From the cell containing the given text, extract its center point as (x, y) coordinate. 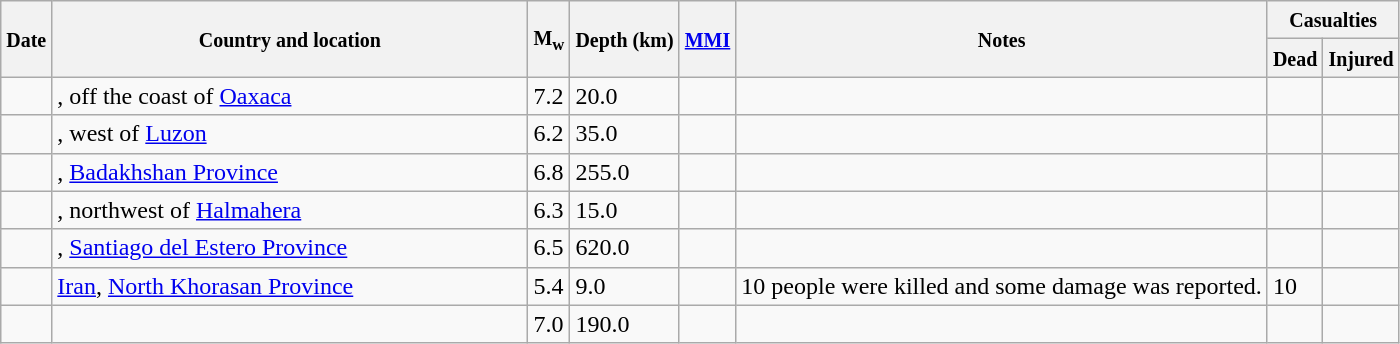
Casualties (1333, 20)
Injured (1361, 58)
10 people were killed and some damage was reported. (1002, 286)
9.0 (624, 286)
20.0 (624, 96)
255.0 (624, 172)
6.2 (549, 134)
6.5 (549, 248)
Notes (1002, 39)
Depth (km) (624, 39)
Date (26, 39)
, west of Luzon (290, 134)
Mw (549, 39)
MMI (708, 39)
5.4 (549, 286)
, northwest of Halmahera (290, 210)
6.8 (549, 172)
Country and location (290, 39)
190.0 (624, 324)
10 (1295, 286)
35.0 (624, 134)
, off the coast of Oaxaca (290, 96)
7.2 (549, 96)
15.0 (624, 210)
Iran, North Khorasan Province (290, 286)
Dead (1295, 58)
6.3 (549, 210)
620.0 (624, 248)
, Santiago del Estero Province (290, 248)
7.0 (549, 324)
, Badakhshan Province (290, 172)
